Capture the cell that displays the provided text and extract its [x, y] central coordinate. 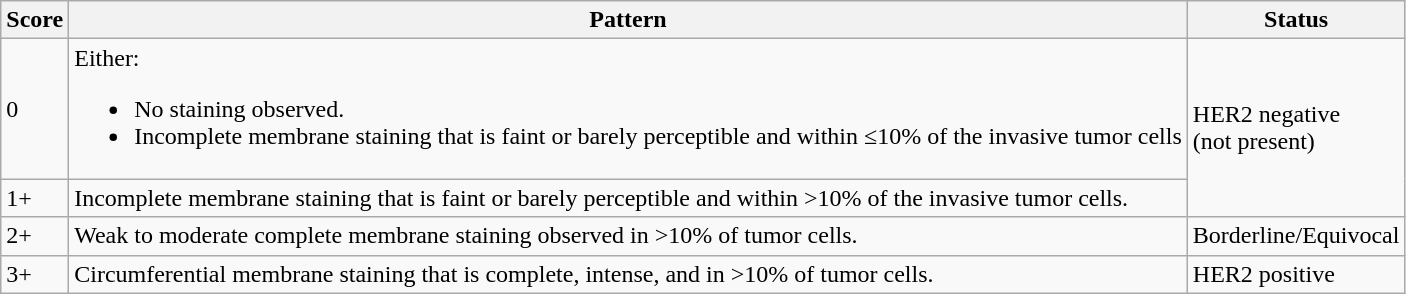
Borderline/Equivocal [1296, 236]
3+ [35, 274]
2+ [35, 236]
Weak to moderate complete membrane staining observed in >10% of tumor cells. [628, 236]
Pattern [628, 20]
Circumferential membrane staining that is complete, intense, and in >10% of tumor cells. [628, 274]
1+ [35, 198]
Score [35, 20]
Either:No staining observed.Incomplete membrane staining that is faint or barely perceptible and within ≤10% of the invasive tumor cells [628, 109]
Incomplete membrane staining that is faint or barely perceptible and within >10% of the invasive tumor cells. [628, 198]
HER2 negative (not present) [1296, 128]
HER2 positive [1296, 274]
Status [1296, 20]
0 [35, 109]
